Locate the cell with the specified text and output its (x, y) center coordinate. 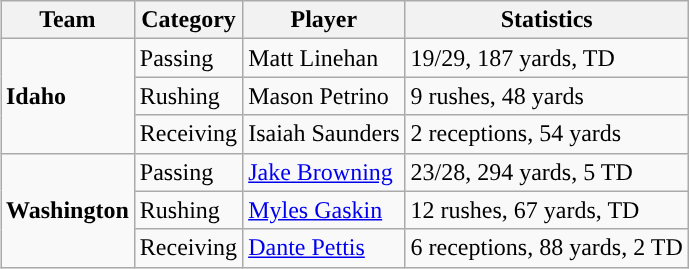
Mason Petrino (324, 96)
Myles Gaskin (324, 210)
Matt Linehan (324, 58)
9 rushes, 48 yards (546, 96)
Jake Browning (324, 172)
Washington (67, 210)
Team (67, 20)
Statistics (546, 20)
2 receptions, 54 yards (546, 134)
Isaiah Saunders (324, 134)
12 rushes, 67 yards, TD (546, 210)
19/29, 187 yards, TD (546, 58)
Idaho (67, 96)
23/28, 294 yards, 5 TD (546, 172)
Category (188, 20)
Dante Pettis (324, 248)
Player (324, 20)
6 receptions, 88 yards, 2 TD (546, 248)
